Find where the given text appears and provide that cell's center as [x, y] coordinate. 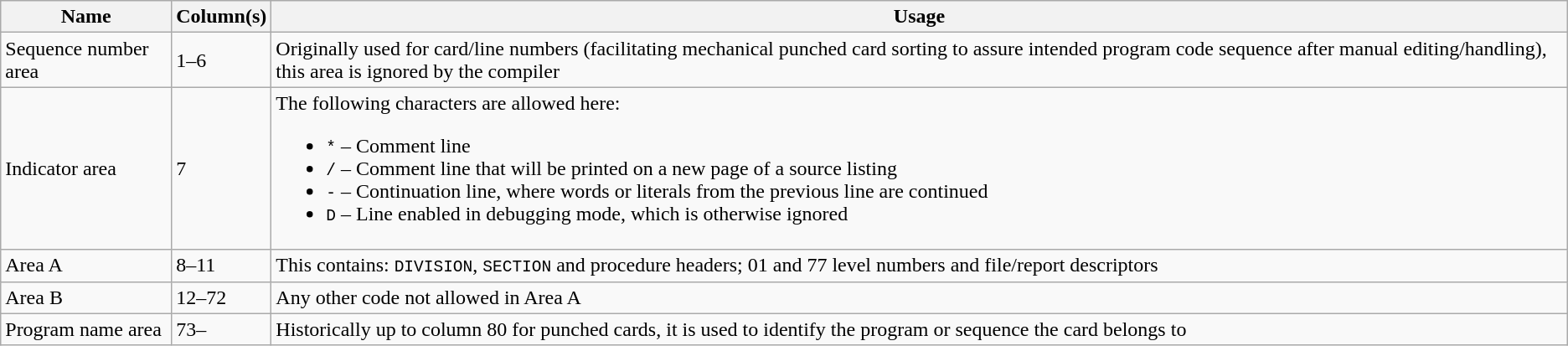
Area A [86, 266]
Indicator area [86, 168]
Sequence number area [86, 60]
8–11 [221, 266]
Program name area [86, 329]
This contains: DIVISION, SECTION and procedure headers; 01 and 77 level numbers and file/report descriptors [920, 266]
Usage [920, 17]
73– [221, 329]
1–6 [221, 60]
12–72 [221, 297]
Area B [86, 297]
Historically up to column 80 for punched cards, it is used to identify the program or sequence the card belongs to [920, 329]
7 [221, 168]
Column(s) [221, 17]
Any other code not allowed in Area A [920, 297]
Name [86, 17]
